Find where the given text appears and provide that cell's center as [X, Y] coordinate. 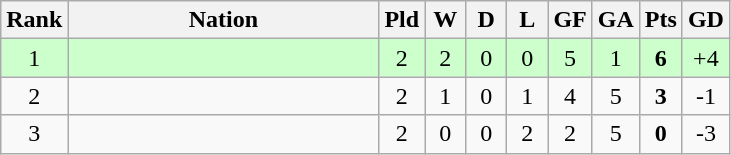
L [528, 20]
4 [570, 96]
GF [570, 20]
D [486, 20]
W [446, 20]
-3 [706, 134]
Pld [402, 20]
+4 [706, 58]
Nation [224, 20]
Pts [660, 20]
6 [660, 58]
Rank [34, 20]
GD [706, 20]
GA [616, 20]
-1 [706, 96]
